Capture the cell that displays the provided text and extract its [X, Y] central coordinate. 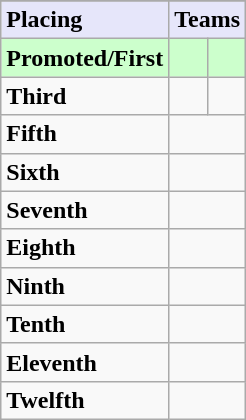
Fifth [85, 134]
Eleventh [85, 362]
Twelfth [85, 400]
Teams [208, 20]
Eighth [85, 248]
Third [85, 96]
Ninth [85, 286]
Tenth [85, 324]
Placing [85, 20]
Sixth [85, 172]
Seventh [85, 210]
Promoted/First [85, 58]
